Pinpoint the cell where the given text exists, returning its [x, y] midpoint coordinate. 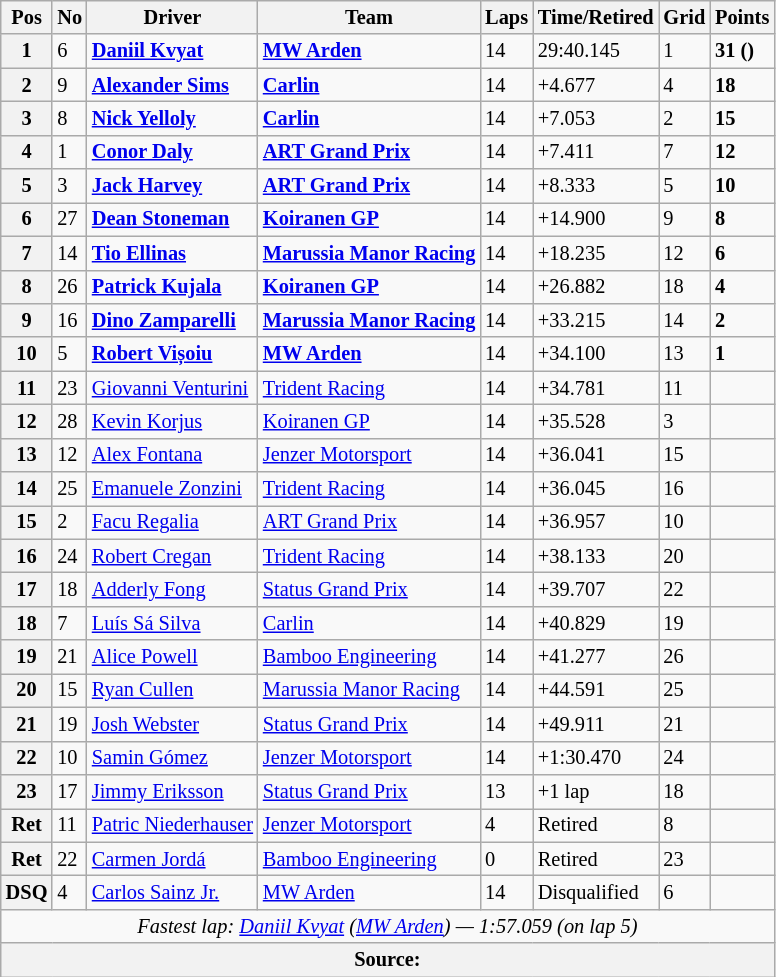
Driver [172, 17]
+38.133 [596, 556]
Tio Ellinas [172, 253]
Kevin Korjus [172, 421]
Patrick Kujala [172, 287]
Carlos Sainz Jr. [172, 892]
Nick Yelloly [172, 118]
+1:30.470 [596, 758]
Laps [506, 17]
+36.957 [596, 522]
+35.528 [596, 421]
Emanuele Zonzini [172, 489]
Dino Zamparelli [172, 320]
Giovanni Venturini [172, 388]
Fastest lap: Daniil Kvyat (MW Arden) — 1:57.059 (on lap 5) [388, 926]
+4.677 [596, 85]
Carmen Jordá [172, 859]
+34.100 [596, 354]
Facu Regalia [172, 522]
Robert Cregan [172, 556]
Dean Stoneman [172, 219]
+33.215 [596, 320]
+34.781 [596, 388]
28 [70, 421]
Grid [685, 17]
Team [369, 17]
+18.235 [596, 253]
Adderly Fong [172, 589]
+49.911 [596, 724]
Alexander Sims [172, 85]
Disqualified [596, 892]
+8.333 [596, 186]
Jack Harvey [172, 186]
+44.591 [596, 690]
Conor Daly [172, 152]
Alice Powell [172, 657]
Alex Fontana [172, 455]
+1 lap [596, 791]
Jimmy Eriksson [172, 791]
Points [742, 17]
Robert Vișoiu [172, 354]
+7.411 [596, 152]
No [70, 17]
+26.882 [596, 287]
29:40.145 [596, 51]
0 [506, 859]
Daniil Kvyat [172, 51]
Source: [388, 960]
Josh Webster [172, 724]
+41.277 [596, 657]
Samin Gómez [172, 758]
27 [70, 219]
Patric Niederhauser [172, 825]
Pos [27, 17]
+39.707 [596, 589]
+14.900 [596, 219]
Ryan Cullen [172, 690]
Luís Sá Silva [172, 623]
+36.041 [596, 455]
Time/Retired [596, 17]
DSQ [27, 892]
31 () [742, 51]
+36.045 [596, 489]
+40.829 [596, 623]
+7.053 [596, 118]
